Find where the given text appears and provide that cell's center as (x, y) coordinate. 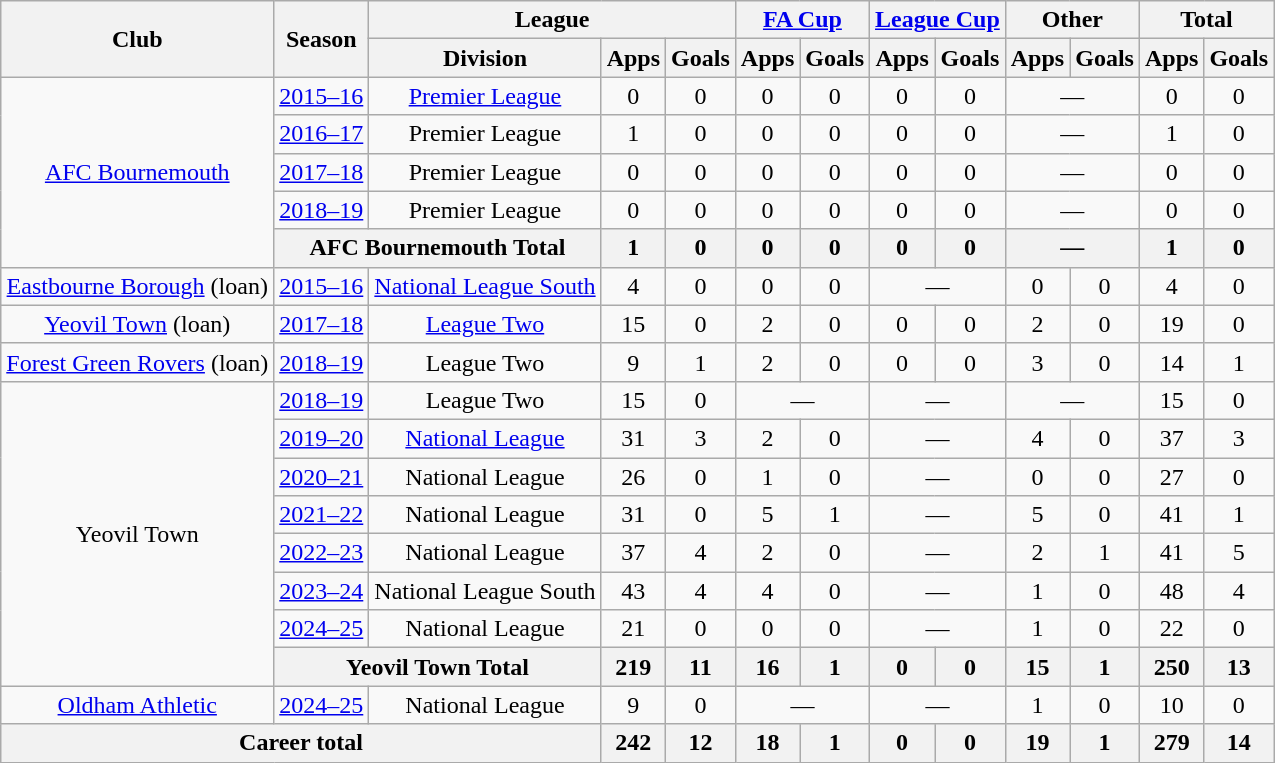
2021–22 (322, 515)
Eastbourne Borough (loan) (138, 286)
Oldham Athletic (138, 705)
2019–20 (322, 438)
Division (485, 58)
League (552, 20)
27 (1171, 477)
2023–24 (322, 591)
AFC Bournemouth (138, 172)
250 (1171, 667)
48 (1171, 591)
16 (767, 667)
43 (633, 591)
13 (1239, 667)
Career total (301, 743)
18 (767, 743)
AFC Bournemouth Total (438, 248)
Yeovil Town (138, 533)
Season (322, 39)
12 (701, 743)
22 (1171, 629)
21 (633, 629)
11 (701, 667)
219 (633, 667)
League Cup (938, 20)
Yeovil Town (loan) (138, 324)
2022–23 (322, 553)
Yeovil Town Total (438, 667)
FA Cup (802, 20)
Forest Green Rovers (loan) (138, 362)
Club (138, 39)
Total (1206, 20)
26 (633, 477)
Other (1072, 20)
2016–17 (322, 134)
279 (1171, 743)
242 (633, 743)
2020–21 (322, 477)
10 (1171, 705)
